Locate the cell with the specified text and output its [x, y] center coordinate. 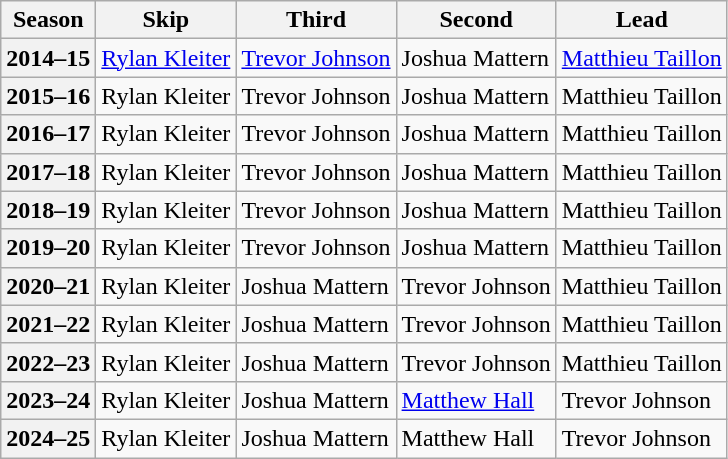
Season [48, 20]
2018–19 [48, 210]
2023–24 [48, 400]
2020–21 [48, 286]
2016–17 [48, 134]
2017–18 [48, 172]
Skip [166, 20]
Second [476, 20]
2015–16 [48, 96]
2019–20 [48, 248]
Third [316, 20]
2022–23 [48, 362]
2014–15 [48, 58]
2021–22 [48, 324]
Lead [642, 20]
2024–25 [48, 438]
